Determine the [X, Y] coordinate at the center of the cell enclosing the given text.  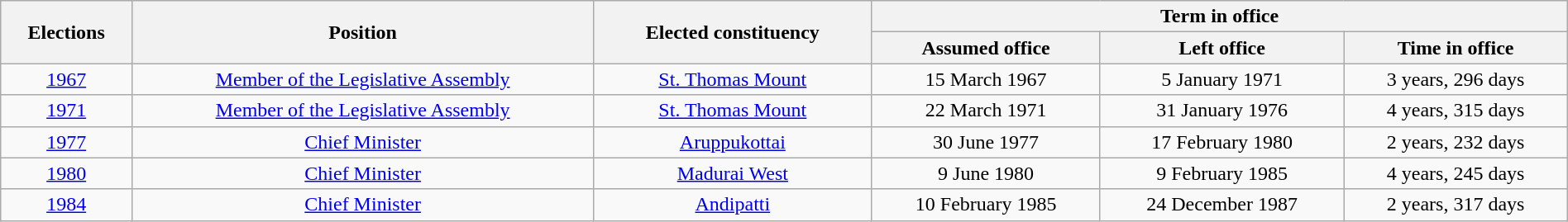
Assumed office [986, 48]
31 January 1976 [1222, 111]
1967 [66, 79]
9 February 1985 [1222, 173]
1971 [66, 111]
9 June 1980 [986, 173]
2 years, 232 days [1456, 142]
1977 [66, 142]
Left office [1222, 48]
30 June 1977 [986, 142]
3 years, 296 days [1456, 79]
22 March 1971 [986, 111]
Elected constituency [733, 32]
24 December 1987 [1222, 205]
Aruppukottai [733, 142]
17 February 1980 [1222, 142]
Madurai West [733, 173]
4 years, 245 days [1456, 173]
4 years, 315 days [1456, 111]
2 years, 317 days [1456, 205]
Elections [66, 32]
1980 [66, 173]
Term in office [1219, 17]
Position [363, 32]
10 February 1985 [986, 205]
5 January 1971 [1222, 79]
Andipatti [733, 205]
1984 [66, 205]
Time in office [1456, 48]
15 March 1967 [986, 79]
